Detect which cell encompasses the target text, then output its (X, Y) center coordinate. 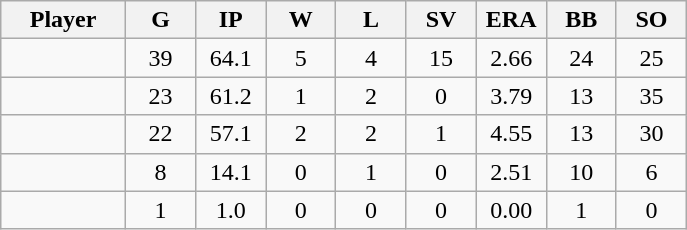
4.55 (511, 134)
SV (441, 20)
IP (231, 20)
3.79 (511, 96)
39 (160, 58)
2.66 (511, 58)
64.1 (231, 58)
W (301, 20)
15 (441, 58)
57.1 (231, 134)
G (160, 20)
ERA (511, 20)
35 (651, 96)
1.0 (231, 210)
25 (651, 58)
61.2 (231, 96)
22 (160, 134)
30 (651, 134)
6 (651, 172)
23 (160, 96)
Player (64, 20)
24 (581, 58)
L (371, 20)
4 (371, 58)
14.1 (231, 172)
0.00 (511, 210)
BB (581, 20)
5 (301, 58)
2.51 (511, 172)
8 (160, 172)
SO (651, 20)
10 (581, 172)
